Return the [x, y] coordinate for the center point of the cell that contains the specified text.  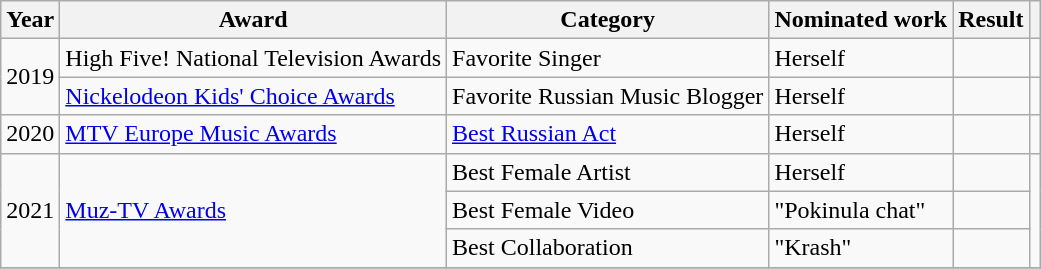
"Krash" [861, 248]
Favorite Russian Music Blogger [608, 96]
Favorite Singer [608, 58]
2019 [30, 77]
Nickelodeon Kids' Choice Awards [254, 96]
2020 [30, 134]
Award [254, 20]
MTV Europe Music Awards [254, 134]
Best Russian Act [608, 134]
2021 [30, 210]
Year [30, 20]
Best Collaboration [608, 248]
Best Female Artist [608, 172]
Result [991, 20]
"Pokinula chat" [861, 210]
Muz-TV Awards [254, 210]
Nominated work [861, 20]
High Five! National Television Awards [254, 58]
Best Female Video [608, 210]
Category [608, 20]
